Return the [X, Y] coordinate for the center point of the cell that contains the specified text.  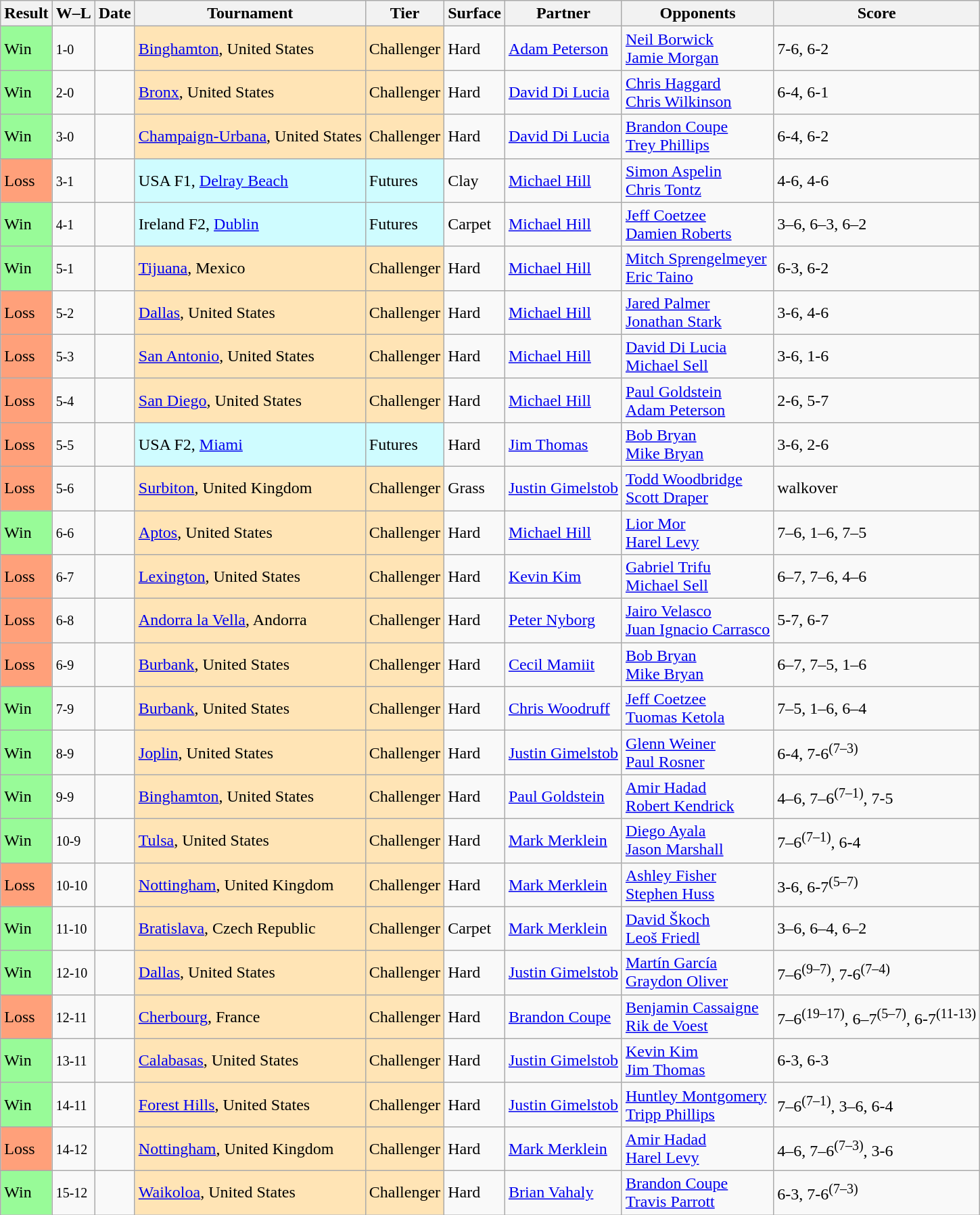
4–6, 7–6(7–1), 7-5 [877, 797]
Opponents [697, 14]
Jeff Coetzee Tuomas Ketola [697, 709]
7–6(9–7), 7-6(7–4) [877, 973]
6-4, 6-1 [877, 92]
5-5 [73, 444]
Calabasas, United States [250, 1061]
Cherbourg, France [250, 1016]
3–6, 6–4, 6–2 [877, 928]
Simon Aspelin Chris Tontz [697, 180]
Martín García Graydon Oliver [697, 973]
Amir Hadad Harel Levy [697, 1149]
Result [26, 14]
6-4, 7-6(7–3) [877, 752]
David Di Lucia Michael Sell [697, 356]
6–7, 7–5, 1–6 [877, 664]
Partner [563, 14]
3-6, 4-6 [877, 313]
Surbiton, United Kingdom [250, 488]
13-11 [73, 1061]
Clay [475, 180]
3-6, 1-6 [877, 356]
5-3 [73, 356]
Ashley Fisher Stephen Huss [697, 885]
5-4 [73, 400]
7-9 [73, 709]
USA F1, Delray Beach [250, 180]
Brian Vahaly [563, 1192]
11-10 [73, 928]
Bronx, United States [250, 92]
Huntley Montgomery Tripp Phillips [697, 1104]
Mitch Sprengelmeyer Eric Taino [697, 268]
Gabriel Trifu Michael Sell [697, 576]
W–L [73, 14]
3-1 [73, 180]
Glenn Weiner Paul Rosner [697, 752]
Peter Nyborg [563, 621]
3-0 [73, 137]
Kevin Kim Jim Thomas [697, 1061]
Aptos, United States [250, 532]
Neil Borwick Jamie Morgan [697, 49]
Brandon Coupe [563, 1016]
Ireland F2, Dublin [250, 225]
3–6, 6–3, 6–2 [877, 225]
Tijuana, Mexico [250, 268]
Paul Goldstein [563, 797]
2-0 [73, 92]
Todd Woodbridge Scott Draper [697, 488]
6-3, 7-6(7–3) [877, 1192]
6-8 [73, 621]
Surface [475, 14]
Andorra la Vella, Andorra [250, 621]
7–6(7–1), 3–6, 6-4 [877, 1104]
Paul Goldstein Adam Peterson [697, 400]
Adam Peterson [563, 49]
Jeff Coetzee Damien Roberts [697, 225]
10-10 [73, 885]
Diego Ayala Jason Marshall [697, 840]
San Diego, United States [250, 400]
6-3, 6-2 [877, 268]
Amir Hadad Robert Kendrick [697, 797]
7–5, 1–6, 6–4 [877, 709]
15-12 [73, 1192]
5-2 [73, 313]
Benjamin Cassaigne Rik de Voest [697, 1016]
1-0 [73, 49]
6-3, 6-3 [877, 1061]
7–6(19–17), 6–7(5–7), 6-7(11-13) [877, 1016]
3-6, 6-7(5–7) [877, 885]
4–6, 7–6(7–3), 3-6 [877, 1149]
12-11 [73, 1016]
7-6, 6-2 [877, 49]
Lior Mor Harel Levy [697, 532]
Lexington, United States [250, 576]
walkover [877, 488]
2-6, 5-7 [877, 400]
Tier [404, 14]
14-12 [73, 1149]
5-1 [73, 268]
Date [115, 14]
David Škoch Leoš Friedl [697, 928]
Kevin Kim [563, 576]
Score [877, 14]
4-1 [73, 225]
Jairo Velasco Juan Ignacio Carrasco [697, 621]
Chris Haggard Chris Wilkinson [697, 92]
Brandon Coupe Travis Parrott [697, 1192]
5-6 [73, 488]
3-6, 2-6 [877, 444]
7–6, 1–6, 7–5 [877, 532]
Chris Woodruff [563, 709]
6-7 [73, 576]
Grass [475, 488]
USA F2, Miami [250, 444]
Tournament [250, 14]
6-9 [73, 664]
14-11 [73, 1104]
Brandon Coupe Trey Phillips [697, 137]
San Antonio, United States [250, 356]
Forest Hills, United States [250, 1104]
4-6, 4-6 [877, 180]
Jared Palmer Jonathan Stark [697, 313]
Bratislava, Czech Republic [250, 928]
12-10 [73, 973]
Jim Thomas [563, 444]
10-9 [73, 840]
Tulsa, United States [250, 840]
9-9 [73, 797]
6-6 [73, 532]
6–7, 7–6, 4–6 [877, 576]
6-4, 6-2 [877, 137]
Cecil Mamiit [563, 664]
5-7, 6-7 [877, 621]
Waikoloa, United States [250, 1192]
7–6(7–1), 6-4 [877, 840]
8-9 [73, 752]
Champaign-Urbana, United States [250, 137]
Joplin, United States [250, 752]
